Determine the (X, Y) coordinate at the center of the cell enclosing the given text.  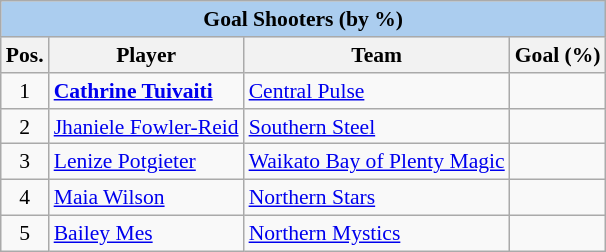
4 (25, 197)
Player (146, 55)
1 (25, 91)
Pos. (25, 55)
Cathrine Tuivaiti (146, 91)
2 (25, 126)
Southern Steel (377, 126)
Bailey Mes (146, 233)
Team (377, 55)
5 (25, 233)
Lenize Potgieter (146, 162)
Central Pulse (377, 91)
Jhaniele Fowler-Reid (146, 126)
Maia Wilson (146, 197)
3 (25, 162)
Northern Stars (377, 197)
Waikato Bay of Plenty Magic (377, 162)
Northern Mystics (377, 233)
Goal Shooters (by %) (304, 19)
Goal (%) (558, 55)
